Locate the cell with the specified text and output its [X, Y] center coordinate. 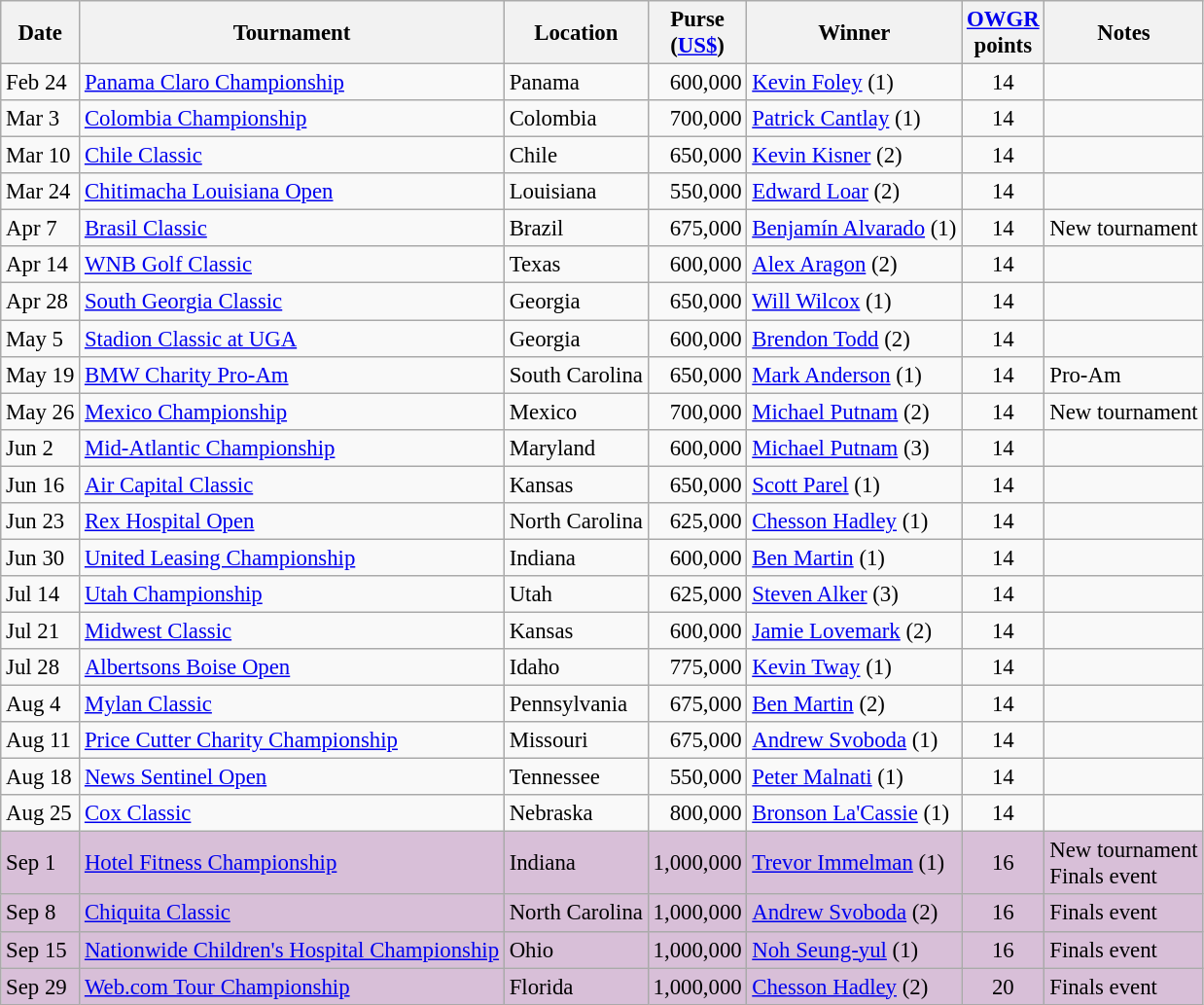
South Carolina [576, 375]
Mar 24 [41, 192]
Jun 16 [41, 485]
Missouri [576, 740]
Idaho [576, 667]
Louisiana [576, 192]
Sep 15 [41, 950]
Utah Championship [292, 594]
Texas [576, 266]
Pennsylvania [576, 704]
Mylan Classic [292, 704]
Nebraska [576, 813]
Jun 2 [41, 448]
Albertsons Boise Open [292, 667]
May 5 [41, 339]
Panama [576, 83]
Kevin Foley (1) [854, 83]
Mar 3 [41, 119]
Midwest Classic [292, 630]
Andrew Svoboda (1) [854, 740]
Jun 30 [41, 557]
Aug 18 [41, 777]
Mar 10 [41, 156]
Chesson Hadley (2) [854, 987]
Kevin Tway (1) [854, 667]
Peter Malnati (1) [854, 777]
Michael Putnam (2) [854, 412]
Apr 14 [41, 266]
United Leasing Championship [292, 557]
Tennessee [576, 777]
Scott Parel (1) [854, 485]
Michael Putnam (3) [854, 448]
Trevor Immelman (1) [854, 864]
Mexico [576, 412]
Aug 25 [41, 813]
Jul 21 [41, 630]
May 19 [41, 375]
Purse(US$) [697, 33]
Notes [1124, 33]
Chile Classic [292, 156]
Chile [576, 156]
Apr 28 [41, 302]
Jun 23 [41, 521]
Brendon Todd (2) [854, 339]
WNB Golf Classic [292, 266]
Ohio [576, 950]
Maryland [576, 448]
Rex Hospital Open [292, 521]
Sep 1 [41, 864]
Noh Seung-yul (1) [854, 950]
Panama Claro Championship [292, 83]
Brasil Classic [292, 229]
Colombia [576, 119]
Ben Martin (2) [854, 704]
Feb 24 [41, 83]
Mark Anderson (1) [854, 375]
OWGRpoints [1004, 33]
800,000 [697, 813]
Kevin Kisner (2) [854, 156]
Air Capital Classic [292, 485]
Chesson Hadley (1) [854, 521]
Date [41, 33]
Web.com Tour Championship [292, 987]
Aug 4 [41, 704]
Mexico Championship [292, 412]
Chitimacha Louisiana Open [292, 192]
Cox Classic [292, 813]
May 26 [41, 412]
Price Cutter Charity Championship [292, 740]
Stadion Classic at UGA [292, 339]
South Georgia Classic [292, 302]
Jul 28 [41, 667]
775,000 [697, 667]
Jul 14 [41, 594]
Benjamín Alvarado (1) [854, 229]
Pro-Am [1124, 375]
Colombia Championship [292, 119]
Edward Loar (2) [854, 192]
Chiquita Classic [292, 914]
Nationwide Children's Hospital Championship [292, 950]
Patrick Cantlay (1) [854, 119]
Will Wilcox (1) [854, 302]
Jamie Lovemark (2) [854, 630]
Sep 8 [41, 914]
Ben Martin (1) [854, 557]
Apr 7 [41, 229]
Alex Aragon (2) [854, 266]
Florida [576, 987]
Location [576, 33]
Aug 11 [41, 740]
Andrew Svoboda (2) [854, 914]
News Sentinel Open [292, 777]
Sep 29 [41, 987]
Utah [576, 594]
20 [1004, 987]
Winner [854, 33]
BMW Charity Pro-Am [292, 375]
Steven Alker (3) [854, 594]
Tournament [292, 33]
Bronson La'Cassie (1) [854, 813]
Brazil [576, 229]
Mid-Atlantic Championship [292, 448]
New tournamentFinals event [1124, 864]
Hotel Fitness Championship [292, 864]
